Return the (X, Y) coordinate for the center point of the cell that contains the specified text.  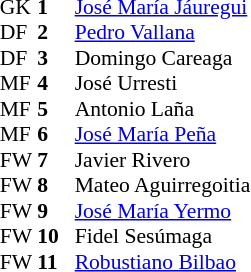
Fidel Sesúmaga (163, 237)
Antonio Laña (163, 109)
10 (56, 237)
6 (56, 135)
Pedro Vallana (163, 33)
José María Peña (163, 135)
José María Yermo (163, 211)
3 (56, 58)
Javier Rivero (163, 160)
5 (56, 109)
8 (56, 185)
4 (56, 83)
2 (56, 33)
José Urresti (163, 83)
9 (56, 211)
7 (56, 160)
Domingo Careaga (163, 58)
Mateo Aguirregoitia (163, 185)
